Find where the given text appears and provide that cell's center as (X, Y) coordinate. 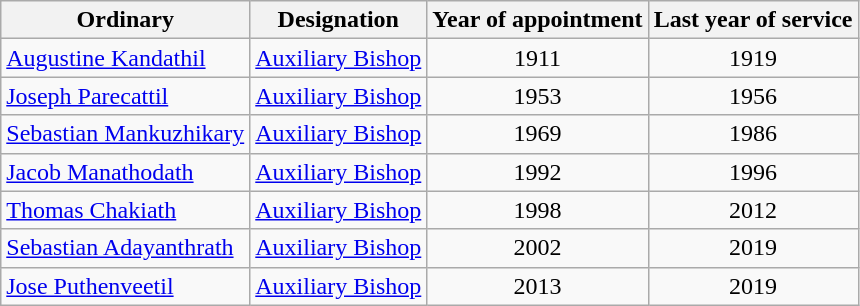
Augustine Kandathil (126, 58)
1998 (538, 210)
1969 (538, 134)
1992 (538, 172)
Joseph Parecattil (126, 96)
Sebastian Mankuzhikary (126, 134)
1956 (753, 96)
Jacob Manathodath (126, 172)
Jose Puthenveetil (126, 286)
1911 (538, 58)
2013 (538, 286)
Sebastian Adayanthrath (126, 248)
1953 (538, 96)
1996 (753, 172)
2012 (753, 210)
Thomas Chakiath (126, 210)
Designation (338, 20)
1919 (753, 58)
Ordinary (126, 20)
Last year of service (753, 20)
1986 (753, 134)
Year of appointment (538, 20)
2002 (538, 248)
